Pinpoint the cell where the given text exists, returning its [x, y] midpoint coordinate. 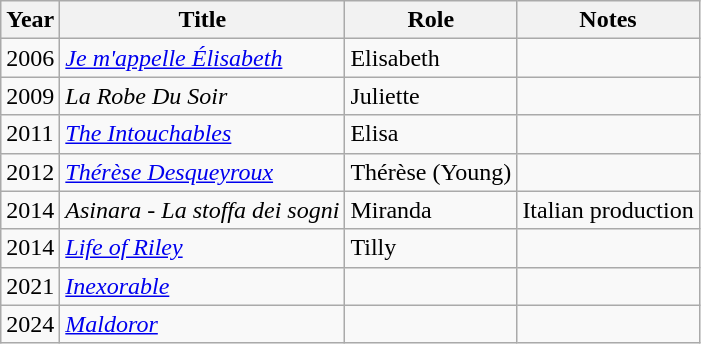
Inexorable [202, 286]
Asinara - La stoffa dei sogni [202, 210]
Year [30, 20]
Role [431, 20]
2011 [30, 134]
Elisa [431, 134]
Title [202, 20]
Je m'appelle Élisabeth [202, 58]
2024 [30, 324]
The Intouchables [202, 134]
Life of Riley [202, 248]
Miranda [431, 210]
Elisabeth [431, 58]
Thérèse (Young) [431, 172]
2009 [30, 96]
Italian production [608, 210]
La Robe Du Soir [202, 96]
2006 [30, 58]
2021 [30, 286]
Thérèse Desqueyroux [202, 172]
Maldoror [202, 324]
Juliette [431, 96]
Notes [608, 20]
Tilly [431, 248]
2012 [30, 172]
